From the cell containing the given text, extract its center point as [X, Y] coordinate. 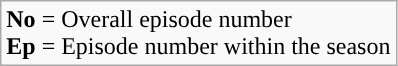
No = Overall episode numberEp = Episode number within the season [198, 34]
